Determine the (x, y) coordinate at the center of the cell enclosing the given text.  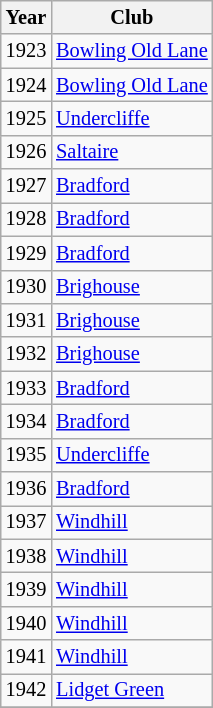
1924 (26, 85)
1932 (26, 354)
Club (132, 17)
1934 (26, 421)
Saltaire (132, 152)
1936 (26, 489)
1942 (26, 690)
1926 (26, 152)
1938 (26, 556)
1933 (26, 388)
1925 (26, 118)
1928 (26, 219)
Year (26, 17)
1927 (26, 186)
1931 (26, 320)
1940 (26, 623)
1923 (26, 51)
1929 (26, 253)
1935 (26, 455)
Lidget Green (132, 690)
1937 (26, 522)
1939 (26, 589)
1930 (26, 287)
1941 (26, 657)
